Identify which cell holds the provided text, then report its (X, Y) central coordinate. 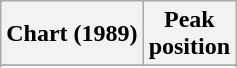
Chart (1989) (72, 34)
Peakposition (189, 34)
